Output the (X, Y) coordinate of the center of the cell containing the given text.  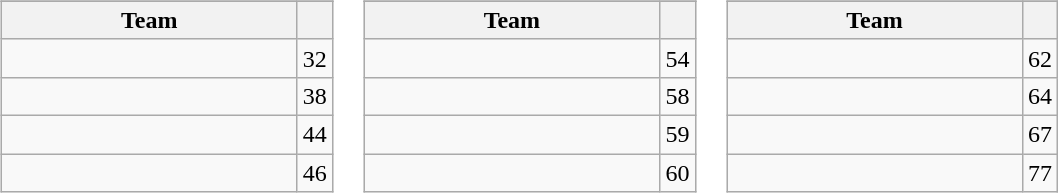
32 (314, 58)
67 (1040, 134)
44 (314, 134)
64 (1040, 96)
77 (1040, 173)
59 (678, 134)
58 (678, 96)
46 (314, 173)
60 (678, 173)
38 (314, 96)
54 (678, 58)
62 (1040, 58)
